From the cell containing the given text, extract its center point as (X, Y) coordinate. 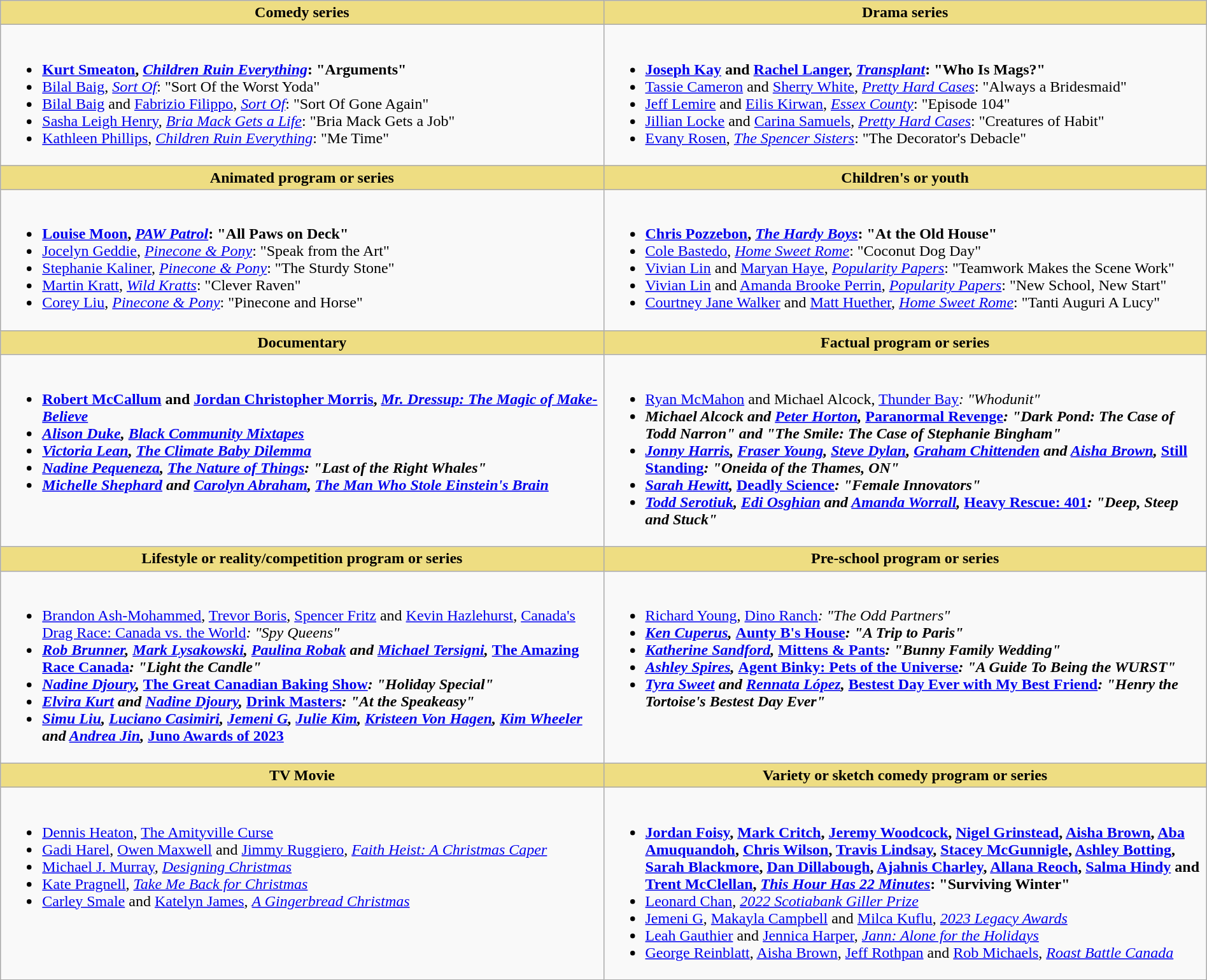
Lifestyle or reality/competition program or series (302, 559)
Children's or youth (905, 178)
Comedy series (302, 13)
Pre-school program or series (905, 559)
TV Movie (302, 775)
Drama series (905, 13)
Factual program or series (905, 342)
Documentary (302, 342)
Variety or sketch comedy program or series (905, 775)
Animated program or series (302, 178)
